Search for the cell housing the specified text and yield its (x, y) center coordinate. 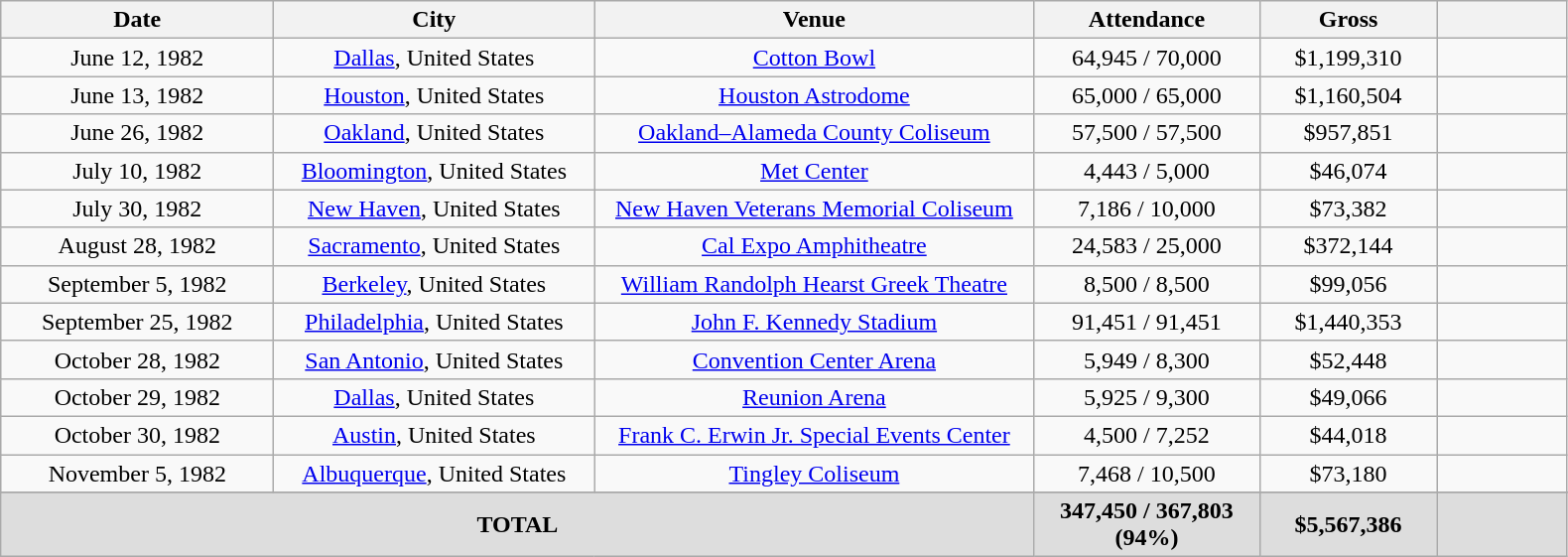
Reunion Arena (814, 397)
$5,567,386 (1348, 524)
$99,056 (1348, 284)
Houston Astrodome (814, 95)
August 28, 1982 (137, 246)
$73,382 (1348, 209)
Convention Center Arena (814, 359)
$44,018 (1348, 435)
24,583 / 25,000 (1147, 246)
57,500 / 57,500 (1147, 133)
$49,066 (1348, 397)
$372,144 (1348, 246)
Tingley Coliseum (814, 474)
7,468 / 10,500 (1147, 474)
$73,180 (1348, 474)
Oakland, United States (435, 133)
Attendance (1147, 20)
8,500 / 8,500 (1147, 284)
New Haven Veterans Memorial Coliseum (814, 209)
June 13, 1982 (137, 95)
5,925 / 9,300 (1147, 397)
Oakland–Alameda County Coliseum (814, 133)
San Antonio, United States (435, 359)
New Haven, United States (435, 209)
Date (137, 20)
John F. Kennedy Stadium (814, 322)
Bloomington, United States (435, 171)
City (435, 20)
June 26, 1982 (137, 133)
September 5, 1982 (137, 284)
91,451 / 91,451 (1147, 322)
$1,440,353 (1348, 322)
TOTAL (518, 524)
July 30, 1982 (137, 209)
William Randolph Hearst Greek Theatre (814, 284)
Albuquerque, United States (435, 474)
4,443 / 5,000 (1147, 171)
November 5, 1982 (137, 474)
Cotton Bowl (814, 58)
October 28, 1982 (137, 359)
64,945 / 70,000 (1147, 58)
$46,074 (1348, 171)
Philadelphia, United States (435, 322)
Austin, United States (435, 435)
65,000 / 65,000 (1147, 95)
$1,199,310 (1348, 58)
Venue (814, 20)
September 25, 1982 (137, 322)
5,949 / 8,300 (1147, 359)
347,450 / 367,803 (94%) (1147, 524)
Cal Expo Amphitheatre (814, 246)
July 10, 1982 (137, 171)
Sacramento, United States (435, 246)
$1,160,504 (1348, 95)
Houston, United States (435, 95)
June 12, 1982 (137, 58)
October 30, 1982 (137, 435)
Frank C. Erwin Jr. Special Events Center (814, 435)
October 29, 1982 (137, 397)
Gross (1348, 20)
$52,448 (1348, 359)
7,186 / 10,000 (1147, 209)
Met Center (814, 171)
Berkeley, United States (435, 284)
4,500 / 7,252 (1147, 435)
$957,851 (1348, 133)
